Capture the cell that displays the provided text and extract its (X, Y) central coordinate. 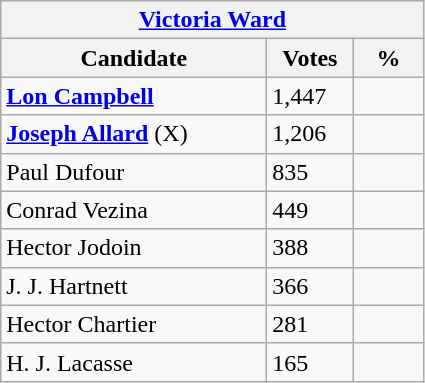
% (388, 58)
Conrad Vezina (134, 210)
366 (310, 286)
165 (310, 362)
Paul Dufour (134, 172)
Hector Chartier (134, 324)
449 (310, 210)
Candidate (134, 58)
1,447 (310, 96)
J. J. Hartnett (134, 286)
Lon Campbell (134, 96)
281 (310, 324)
388 (310, 248)
1,206 (310, 134)
H. J. Lacasse (134, 362)
Votes (310, 58)
835 (310, 172)
Victoria Ward (212, 20)
Joseph Allard (X) (134, 134)
Hector Jodoin (134, 248)
